Extract the [x, y] coordinate from the center of the cell holding the provided text.  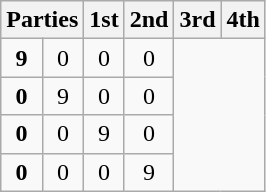
Parties [42, 20]
3rd [198, 20]
4th [243, 20]
1st [104, 20]
2nd [149, 20]
